Provide the [X, Y] coordinate of the cell's center where the given text is located.  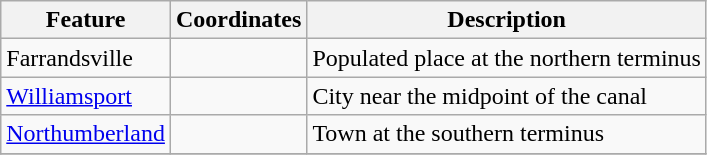
Northumberland [86, 134]
Town at the southern terminus [507, 134]
Populated place at the northern terminus [507, 58]
Coordinates [238, 20]
Williamsport [86, 96]
Feature [86, 20]
Farrandsville [86, 58]
City near the midpoint of the canal [507, 96]
Description [507, 20]
